Provide the [X, Y] coordinate of the cell's center where the given text is located.  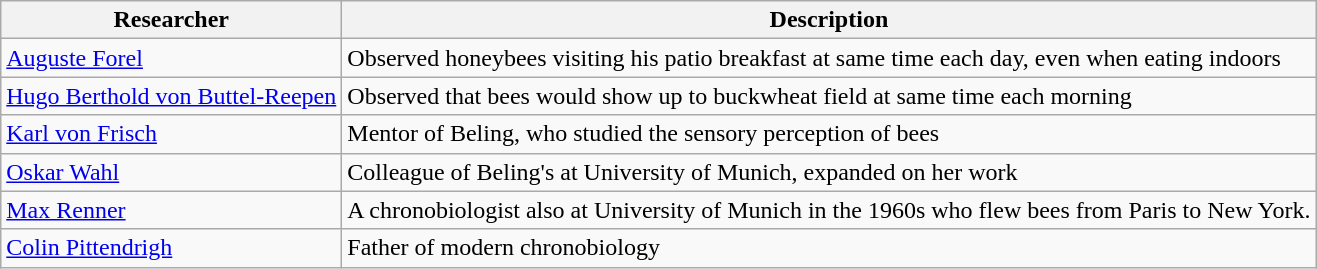
Description [829, 20]
A chronobiologist also at University of Munich in the 1960s who flew bees from Paris to New York. [829, 210]
Observed honeybees visiting his patio breakfast at same time each day, even when eating indoors [829, 58]
Karl von Frisch [172, 134]
Colleague of Beling's at University of Munich, expanded on her work [829, 172]
Researcher [172, 20]
Max Renner [172, 210]
Observed that bees would show up to buckwheat field at same time each morning [829, 96]
Oskar Wahl [172, 172]
Mentor of Beling, who studied the sensory perception of bees [829, 134]
Auguste Forel [172, 58]
Hugo Berthold von Buttel-Reepen [172, 96]
Colin Pittendrigh [172, 248]
Father of modern chronobiology [829, 248]
